Extract the (x, y) coordinate from the center of the cell holding the provided text.  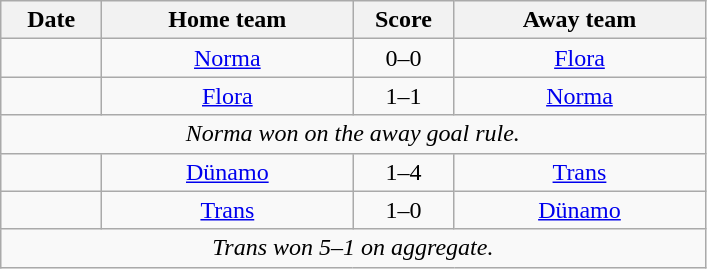
1–0 (404, 210)
0–0 (404, 58)
1–1 (404, 96)
Score (404, 20)
Home team (228, 20)
Trans won 5–1 on aggregate. (353, 248)
1–4 (404, 172)
Date (52, 20)
Away team (580, 20)
Norma won on the away goal rule. (353, 134)
